Output the (X, Y) coordinate of the center of the cell containing the given text.  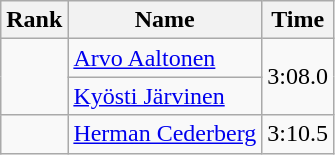
Kyösti Järvinen (165, 96)
3:08.0 (298, 77)
Rank (34, 20)
Herman Cederberg (165, 134)
Name (165, 20)
Arvo Aaltonen (165, 58)
3:10.5 (298, 134)
Time (298, 20)
